Capture the cell that displays the provided text and extract its [x, y] central coordinate. 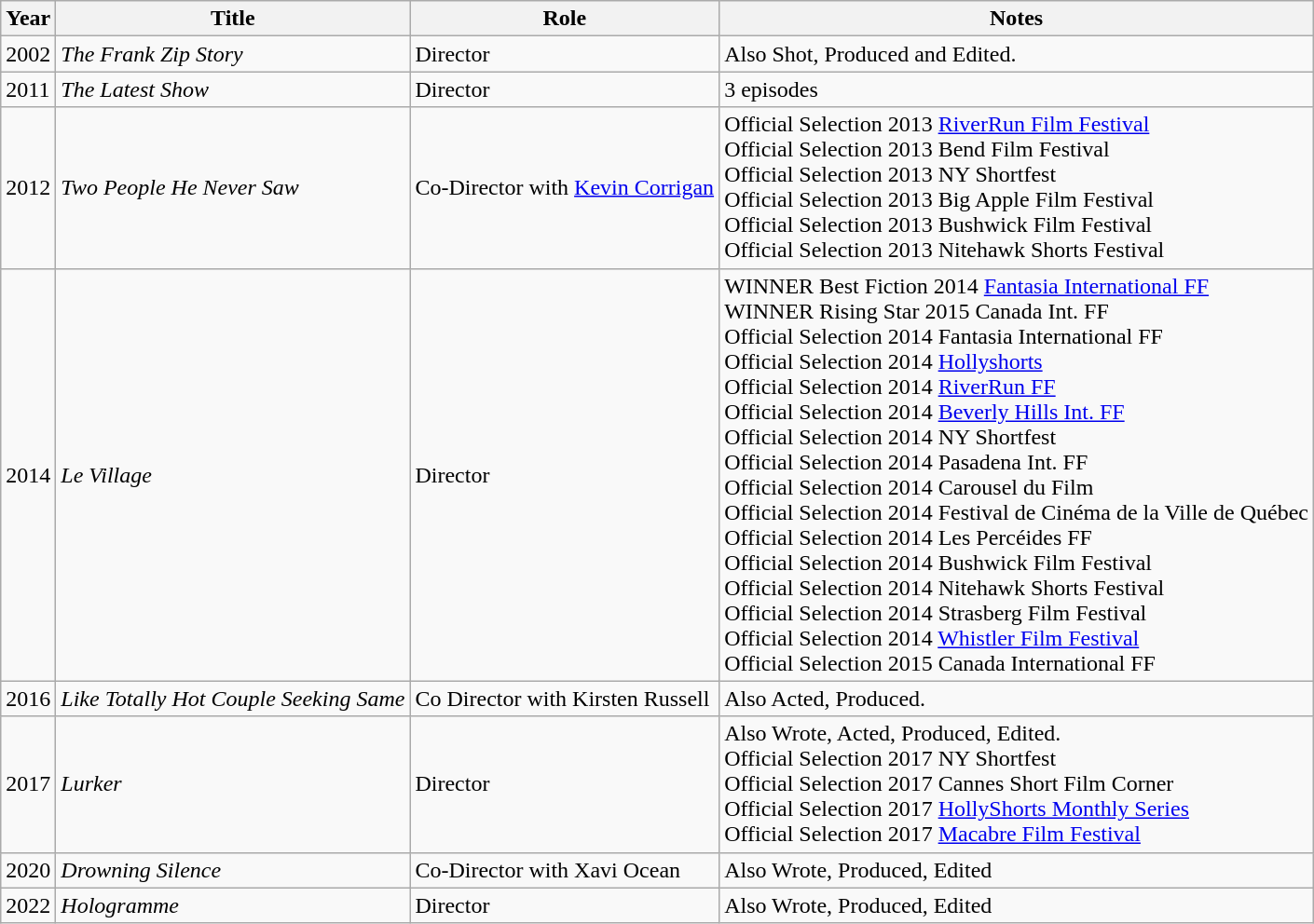
Year [28, 19]
Title [233, 19]
2014 [28, 475]
2020 [28, 870]
Like Totally Hot Couple Seeking Same [233, 699]
Co-Director with Xavi Ocean [565, 870]
Le Village [233, 475]
2002 [28, 54]
Drowning Silence [233, 870]
3 episodes [1017, 89]
Role [565, 19]
The Frank Zip Story [233, 54]
2017 [28, 784]
2012 [28, 188]
Lurker [233, 784]
Also Acted, Produced. [1017, 699]
Also Shot, Produced and Edited. [1017, 54]
2022 [28, 905]
Two People He Never Saw [233, 188]
Hologramme [233, 905]
Co Director with Kirsten Russell [565, 699]
2011 [28, 89]
Co-Director with Kevin Corrigan [565, 188]
The Latest Show [233, 89]
Notes [1017, 19]
2016 [28, 699]
